Capture the cell that displays the provided text and extract its (X, Y) central coordinate. 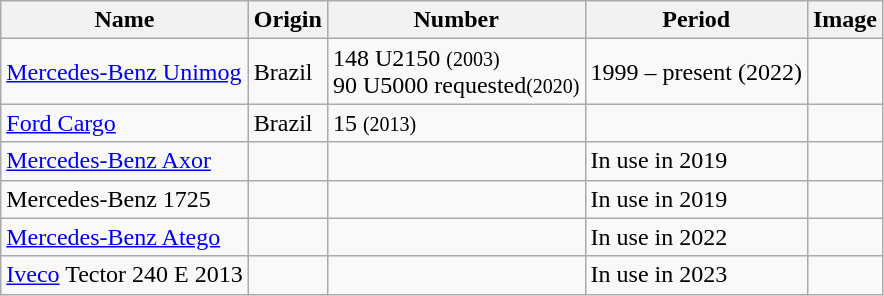
148 U2150 (2003)90 U5000 requested(2020) (456, 72)
Mercedes-Benz 1725 (125, 199)
Number (456, 20)
Name (125, 20)
In use in 2023 (696, 275)
Origin (288, 20)
1999 – present (2022) (696, 72)
Mercedes-Benz Unimog (125, 72)
Mercedes-Benz Axor (125, 161)
15 (2013) (456, 123)
Ford Cargo (125, 123)
In use in 2022 (696, 237)
Iveco Tector 240 E 2013 (125, 275)
Mercedes-Benz Atego (125, 237)
Period (696, 20)
Image (844, 20)
